Identify which cell holds the provided text, then report its [X, Y] central coordinate. 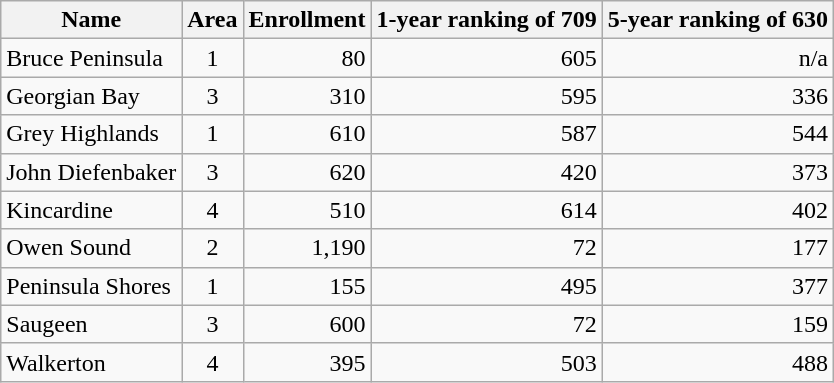
620 [307, 172]
420 [486, 172]
5-year ranking of 630 [718, 20]
Enrollment [307, 20]
587 [486, 134]
488 [718, 362]
373 [718, 172]
336 [718, 96]
Georgian Bay [92, 96]
503 [486, 362]
155 [307, 286]
Area [212, 20]
614 [486, 210]
Kincardine [92, 210]
395 [307, 362]
595 [486, 96]
159 [718, 324]
600 [307, 324]
1-year ranking of 709 [486, 20]
Walkerton [92, 362]
377 [718, 286]
Name [92, 20]
Owen Sound [92, 248]
544 [718, 134]
n/a [718, 58]
402 [718, 210]
310 [307, 96]
2 [212, 248]
510 [307, 210]
Bruce Peninsula [92, 58]
610 [307, 134]
605 [486, 58]
177 [718, 248]
Grey Highlands [92, 134]
Peninsula Shores [92, 286]
80 [307, 58]
Saugeen [92, 324]
495 [486, 286]
1,190 [307, 248]
John Diefenbaker [92, 172]
